Find where the given text appears and provide that cell's center as [x, y] coordinate. 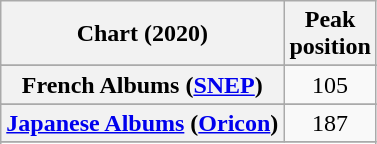
105 [330, 85]
French Albums (SNEP) [142, 85]
Japanese Albums (Oricon) [142, 123]
Chart (2020) [142, 34]
187 [330, 123]
Peakposition [330, 34]
